From the cell containing the given text, extract its center point as [x, y] coordinate. 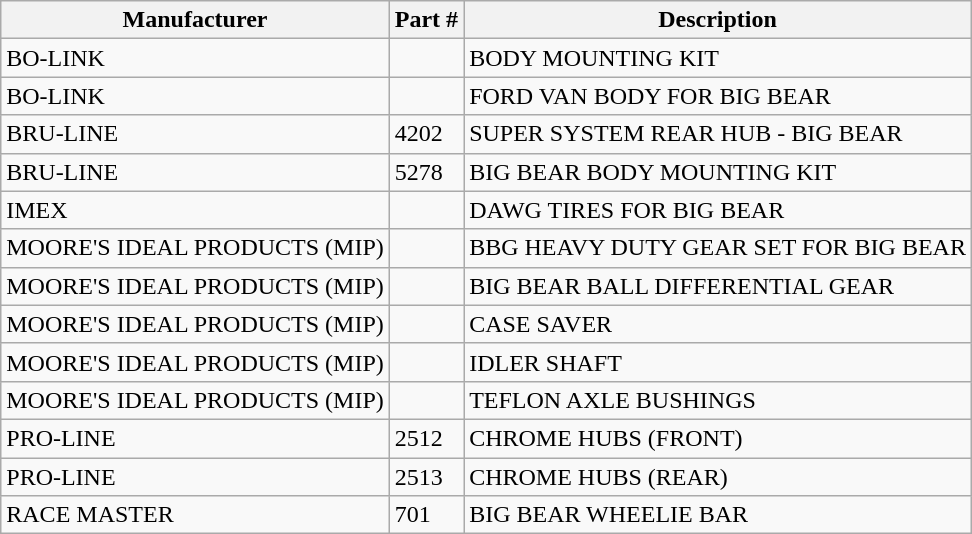
5278 [426, 172]
BIG BEAR BALL DIFFERENTIAL GEAR [718, 286]
TEFLON AXLE BUSHINGS [718, 400]
BBG HEAVY DUTY GEAR SET FOR BIG BEAR [718, 248]
4202 [426, 134]
2512 [426, 438]
RACE MASTER [196, 515]
Manufacturer [196, 20]
BODY MOUNTING KIT [718, 58]
SUPER SYSTEM REAR HUB - BIG BEAR [718, 134]
Part # [426, 20]
CHROME HUBS (REAR) [718, 477]
IMEX [196, 210]
IDLER SHAFT [718, 362]
701 [426, 515]
BIG BEAR WHEELIE BAR [718, 515]
BIG BEAR BODY MOUNTING KIT [718, 172]
2513 [426, 477]
CASE SAVER [718, 324]
CHROME HUBS (FRONT) [718, 438]
Description [718, 20]
FORD VAN BODY FOR BIG BEAR [718, 96]
DAWG TIRES FOR BIG BEAR [718, 210]
